Provide the (x, y) coordinate of the cell's center where the given text is located.  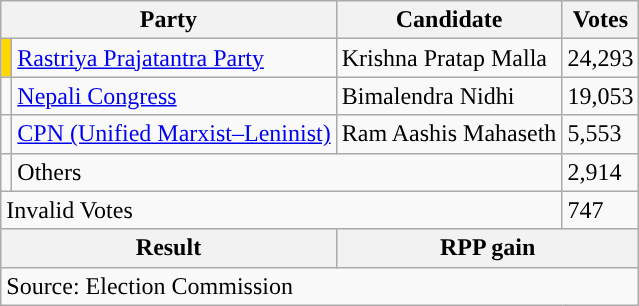
19,053 (600, 96)
Ram Aashis Mahaseth (449, 134)
Candidate (449, 20)
Bimalendra Nidhi (449, 96)
Nepali Congress (174, 96)
CPN (Unified Marxist–Leninist) (174, 134)
Source: Election Commission (320, 286)
Votes (600, 20)
Rastriya Prajatantra Party (174, 58)
24,293 (600, 58)
2,914 (600, 172)
747 (600, 210)
RPP gain (488, 248)
Result (168, 248)
5,553 (600, 134)
Krishna Pratap Malla (449, 58)
Party (168, 20)
Invalid Votes (282, 210)
Others (287, 172)
